Output the (x, y) coordinate of the center of the cell containing the given text.  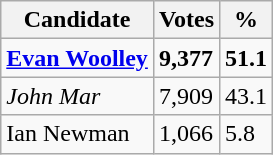
Candidate (78, 20)
5.8 (246, 134)
51.1 (246, 58)
John Mar (78, 96)
% (246, 20)
Evan Woolley (78, 58)
7,909 (186, 96)
9,377 (186, 58)
43.1 (246, 96)
Ian Newman (78, 134)
1,066 (186, 134)
Votes (186, 20)
